Identify which cell holds the provided text, then report its [x, y] central coordinate. 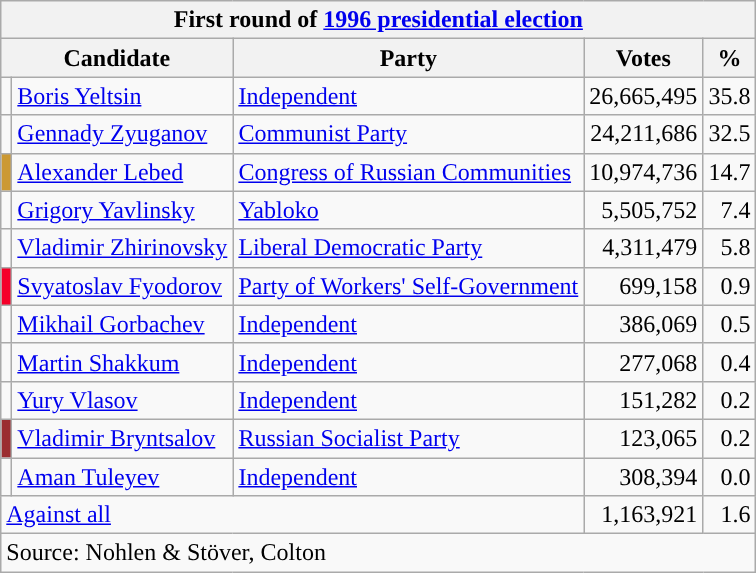
1.6 [730, 515]
Candidate [117, 58]
308,394 [644, 477]
% [730, 58]
Party [408, 58]
Congress of Russian Communities [408, 172]
Russian Socialist Party [408, 438]
Yabloko [408, 210]
Mikhail Gorbachev [122, 324]
4,311,479 [644, 248]
7.4 [730, 210]
32.5 [730, 134]
First round of 1996 presidential election [378, 20]
Votes [644, 58]
Vladimir Zhirinovsky [122, 248]
Martin Shakkum [122, 362]
Against all [292, 515]
Boris Yeltsin [122, 96]
26,665,495 [644, 96]
151,282 [644, 400]
Yury Vlasov [122, 400]
Liberal Democratic Party [408, 248]
14.7 [730, 172]
0.4 [730, 362]
277,068 [644, 362]
35.8 [730, 96]
Vladimir Bryntsalov [122, 438]
1,163,921 [644, 515]
Grigory Yavlinsky [122, 210]
10,974,736 [644, 172]
699,158 [644, 286]
24,211,686 [644, 134]
0.5 [730, 324]
123,065 [644, 438]
0.0 [730, 477]
Party of Workers' Self-Government [408, 286]
5.8 [730, 248]
5,505,752 [644, 210]
Aman Tuleyev [122, 477]
386,069 [644, 324]
Source: Nohlen & Stöver, Colton [378, 553]
Svyatoslav Fyodorov [122, 286]
Alexander Lebed [122, 172]
Communist Party [408, 134]
0.9 [730, 286]
Gennady Zyuganov [122, 134]
